From the cell containing the given text, extract its center point as [X, Y] coordinate. 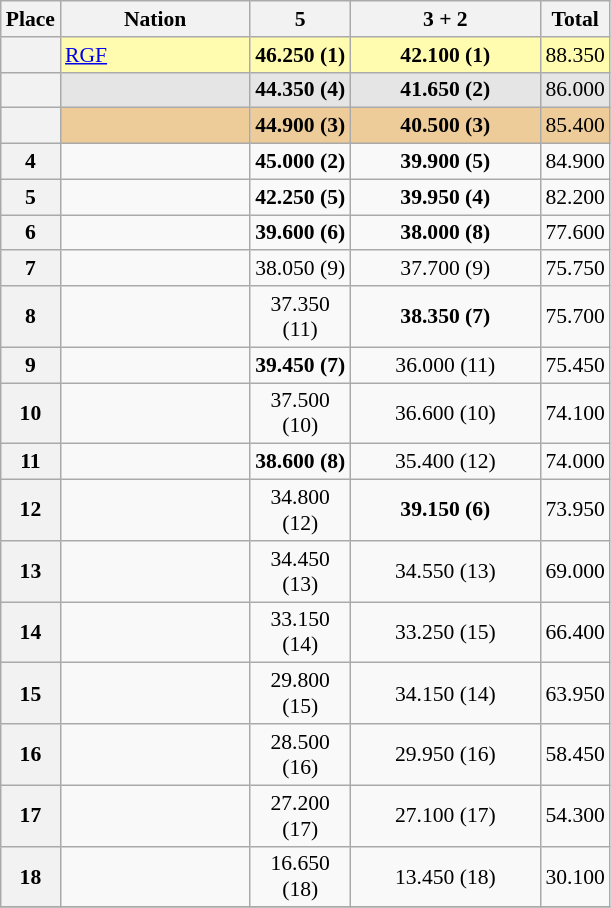
37.700 (9) [445, 269]
34.150 (14) [445, 694]
66.400 [574, 632]
88.350 [574, 55]
63.950 [574, 694]
8 [30, 316]
37.500 (10) [300, 414]
4 [30, 162]
36.000 (11) [445, 365]
36.600 (10) [445, 414]
14 [30, 632]
15 [30, 694]
42.250 (5) [300, 197]
27.100 (17) [445, 816]
46.250 (1) [300, 55]
58.450 [574, 754]
10 [30, 414]
86.000 [574, 90]
75.450 [574, 365]
38.600 (8) [300, 462]
39.900 (5) [445, 162]
7 [30, 269]
44.350 (4) [300, 90]
45.000 (2) [300, 162]
33.250 (15) [445, 632]
Nation [155, 19]
13 [30, 572]
41.650 (2) [445, 90]
16.650 (18) [300, 876]
6 [30, 233]
69.000 [574, 572]
3 + 2 [445, 19]
33.150 (14) [300, 632]
35.400 (12) [445, 462]
54.300 [574, 816]
75.700 [574, 316]
29.800 (15) [300, 694]
40.500 (3) [445, 126]
34.800 (12) [300, 510]
39.600 (6) [300, 233]
RGF [155, 55]
Total [574, 19]
28.500 (16) [300, 754]
38.350 (7) [445, 316]
84.900 [574, 162]
74.100 [574, 414]
18 [30, 876]
37.350 (11) [300, 316]
44.900 (3) [300, 126]
74.000 [574, 462]
29.950 (16) [445, 754]
77.600 [574, 233]
11 [30, 462]
16 [30, 754]
38.050 (9) [300, 269]
39.950 (4) [445, 197]
30.100 [574, 876]
42.100 (1) [445, 55]
27.200 (17) [300, 816]
34.450 (13) [300, 572]
34.550 (13) [445, 572]
38.000 (8) [445, 233]
39.150 (6) [445, 510]
39.450 (7) [300, 365]
Place [30, 19]
75.750 [574, 269]
17 [30, 816]
13.450 (18) [445, 876]
9 [30, 365]
12 [30, 510]
82.200 [574, 197]
85.400 [574, 126]
73.950 [574, 510]
